Capture the cell that displays the provided text and extract its [X, Y] central coordinate. 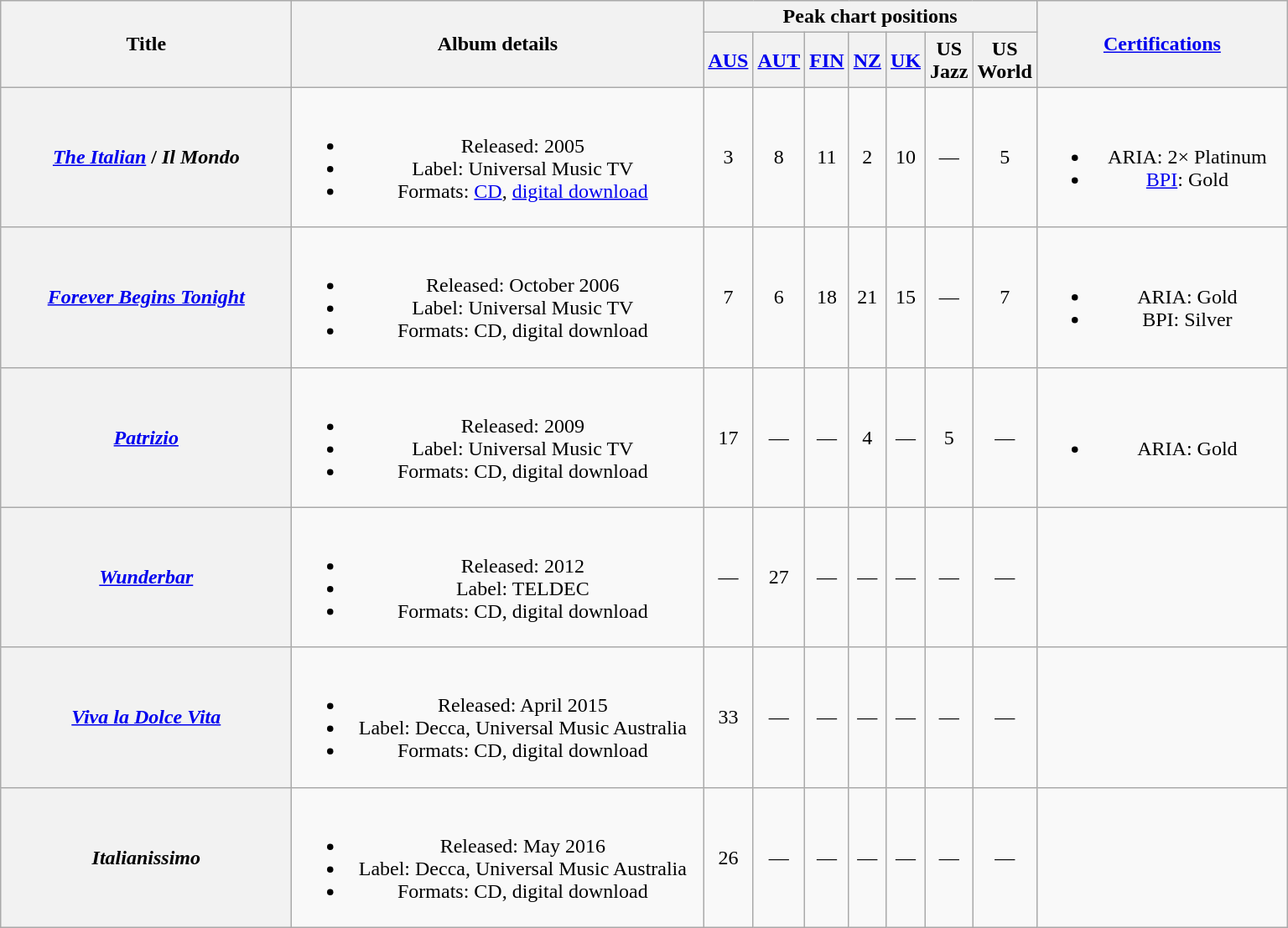
ARIA: Gold [1162, 438]
Released: 2012Label: TELDECFormats: CD, digital download [498, 577]
Certifications [1162, 44]
ARIA: GoldBPI: Silver [1162, 297]
17 [728, 438]
Italianissimo [146, 857]
NZ [867, 60]
USJazz [949, 60]
Patrizio [146, 438]
21 [867, 297]
3 [728, 158]
Released: 2005Label: Universal Music TVFormats: CD, digital download [498, 158]
ARIA: 2× PlatinumBPI: Gold [1162, 158]
10 [906, 158]
Released: April 2015Label: Decca, Universal Music AustraliaFormats: CD, digital download [498, 718]
2 [867, 158]
11 [827, 158]
Forever Begins Tonight [146, 297]
AUT [779, 60]
Album details [498, 44]
Released: 2009Label: Universal Music TVFormats: CD, digital download [498, 438]
8 [779, 158]
Peak chart positions [870, 17]
33 [728, 718]
Released: May 2016Label: Decca, Universal Music AustraliaFormats: CD, digital download [498, 857]
UK [906, 60]
Released: October 2006Label: Universal Music TVFormats: CD, digital download [498, 297]
FIN [827, 60]
27 [779, 577]
The Italian / Il Mondo [146, 158]
Title [146, 44]
15 [906, 297]
26 [728, 857]
AUS [728, 60]
4 [867, 438]
18 [827, 297]
Wunderbar [146, 577]
USWorld [1005, 60]
Viva la Dolce Vita [146, 718]
6 [779, 297]
